Capture the cell that displays the provided text and extract its (X, Y) central coordinate. 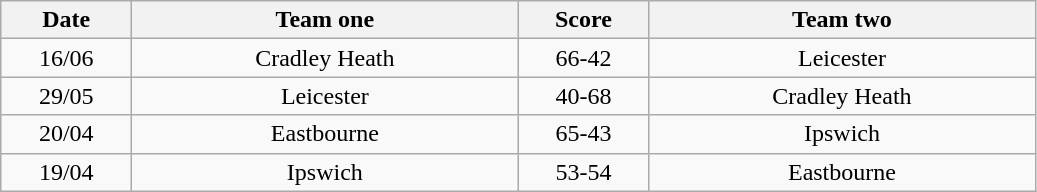
29/05 (66, 96)
65-43 (584, 134)
Score (584, 20)
19/04 (66, 172)
53-54 (584, 172)
16/06 (66, 58)
40-68 (584, 96)
Team one (325, 20)
66-42 (584, 58)
Date (66, 20)
Team two (842, 20)
20/04 (66, 134)
